Output the [x, y] coordinate of the center of the cell containing the given text.  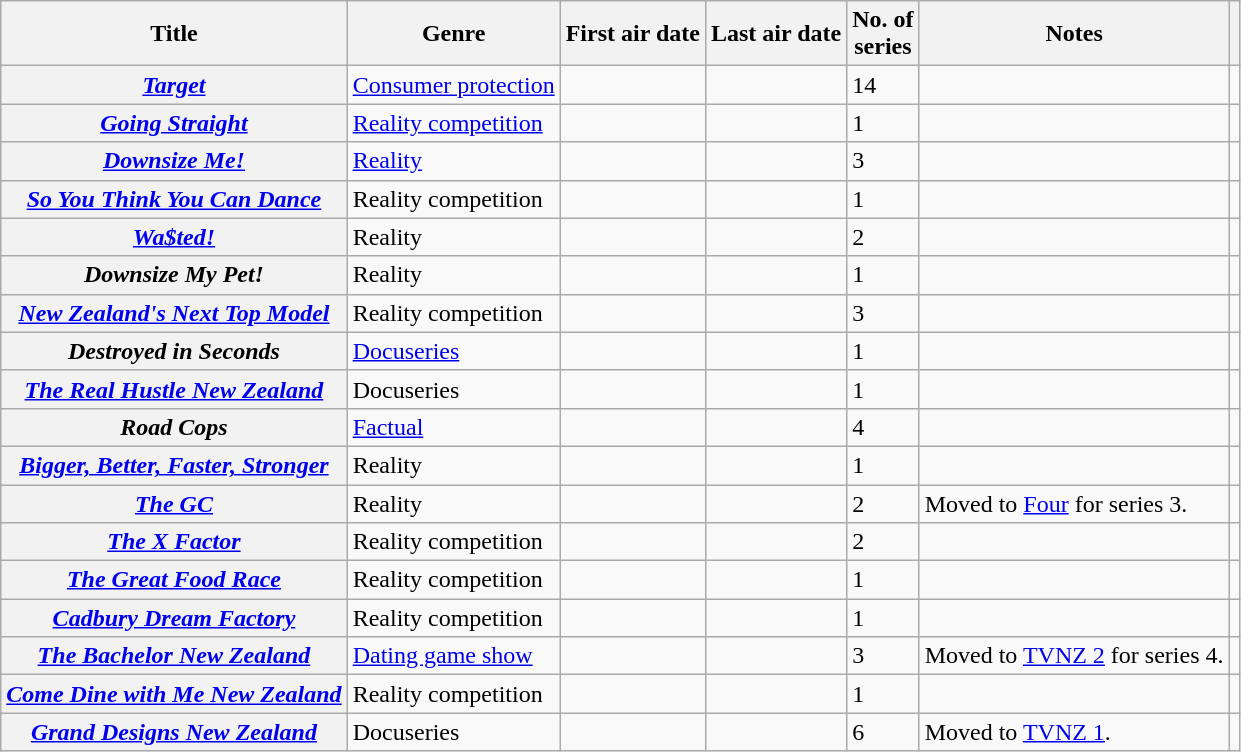
Bigger, Better, Faster, Stronger [174, 465]
Road Cops [174, 427]
The X Factor [174, 542]
Moved to TVNZ 1. [1074, 732]
First air date [632, 34]
Moved to Four for series 3. [1074, 503]
6 [883, 732]
The Bachelor New Zealand [174, 656]
Dating game show [454, 656]
Wa$ted! [174, 237]
The GC [174, 503]
Factual [454, 427]
Going Straight [174, 123]
Come Dine with Me New Zealand [174, 694]
14 [883, 85]
Cadbury Dream Factory [174, 618]
Downsize My Pet! [174, 275]
Target [174, 85]
Consumer protection [454, 85]
Notes [1074, 34]
Destroyed in Seconds [174, 351]
Grand Designs New Zealand [174, 732]
New Zealand's Next Top Model [174, 313]
So You Think You Can Dance [174, 199]
Moved to TVNZ 2 for series 4. [1074, 656]
Downsize Me! [174, 161]
The Great Food Race [174, 580]
The Real Hustle New Zealand [174, 389]
Title [174, 34]
Last air date [776, 34]
4 [883, 427]
Genre [454, 34]
No. ofseries [883, 34]
